Pinpoint the cell where the given text exists, returning its [X, Y] midpoint coordinate. 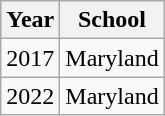
2022 [30, 96]
School [112, 20]
Year [30, 20]
2017 [30, 58]
